For the text-containing cell, return its midpoint in [X, Y] coordinate format. 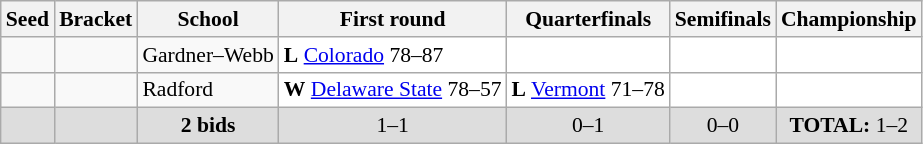
Semifinals [723, 19]
Gardner–Webb [208, 55]
Seed [28, 19]
Radford [208, 90]
0–0 [723, 126]
TOTAL: 1–2 [849, 126]
Quarterfinals [588, 19]
W Delaware State 78–57 [393, 90]
First round [393, 19]
1–1 [393, 126]
L Vermont 71–78 [588, 90]
L Colorado 78–87 [393, 55]
Bracket [96, 19]
0–1 [588, 126]
School [208, 19]
Championship [849, 19]
2 bids [208, 126]
